Scan for the cell matching the given text and deliver its [X, Y] coordinate at center. 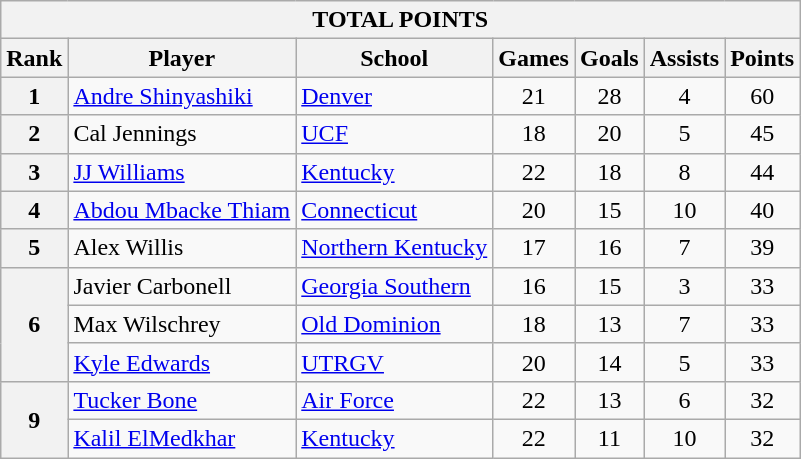
9 [34, 419]
17 [534, 248]
Points [762, 58]
Old Dominion [394, 324]
UCF [394, 134]
1 [34, 96]
Georgia Southern [394, 286]
21 [534, 96]
Alex Willis [182, 248]
Kalil ElMedkhar [182, 438]
Connecticut [394, 210]
44 [762, 172]
14 [609, 362]
60 [762, 96]
Air Force [394, 400]
JJ Williams [182, 172]
Abdou Mbacke Thiam [182, 210]
Denver [394, 96]
School [394, 58]
39 [762, 248]
45 [762, 134]
UTRGV [394, 362]
Kyle Edwards [182, 362]
Max Wilschrey [182, 324]
Assists [684, 58]
Games [534, 58]
Javier Carbonell [182, 286]
2 [34, 134]
Goals [609, 58]
11 [609, 438]
TOTAL POINTS [400, 20]
Andre Shinyashiki [182, 96]
Cal Jennings [182, 134]
Rank [34, 58]
Northern Kentucky [394, 248]
Player [182, 58]
28 [609, 96]
Tucker Bone [182, 400]
40 [762, 210]
8 [684, 172]
